Determine the (x, y) coordinate at the center of the cell enclosing the given text.  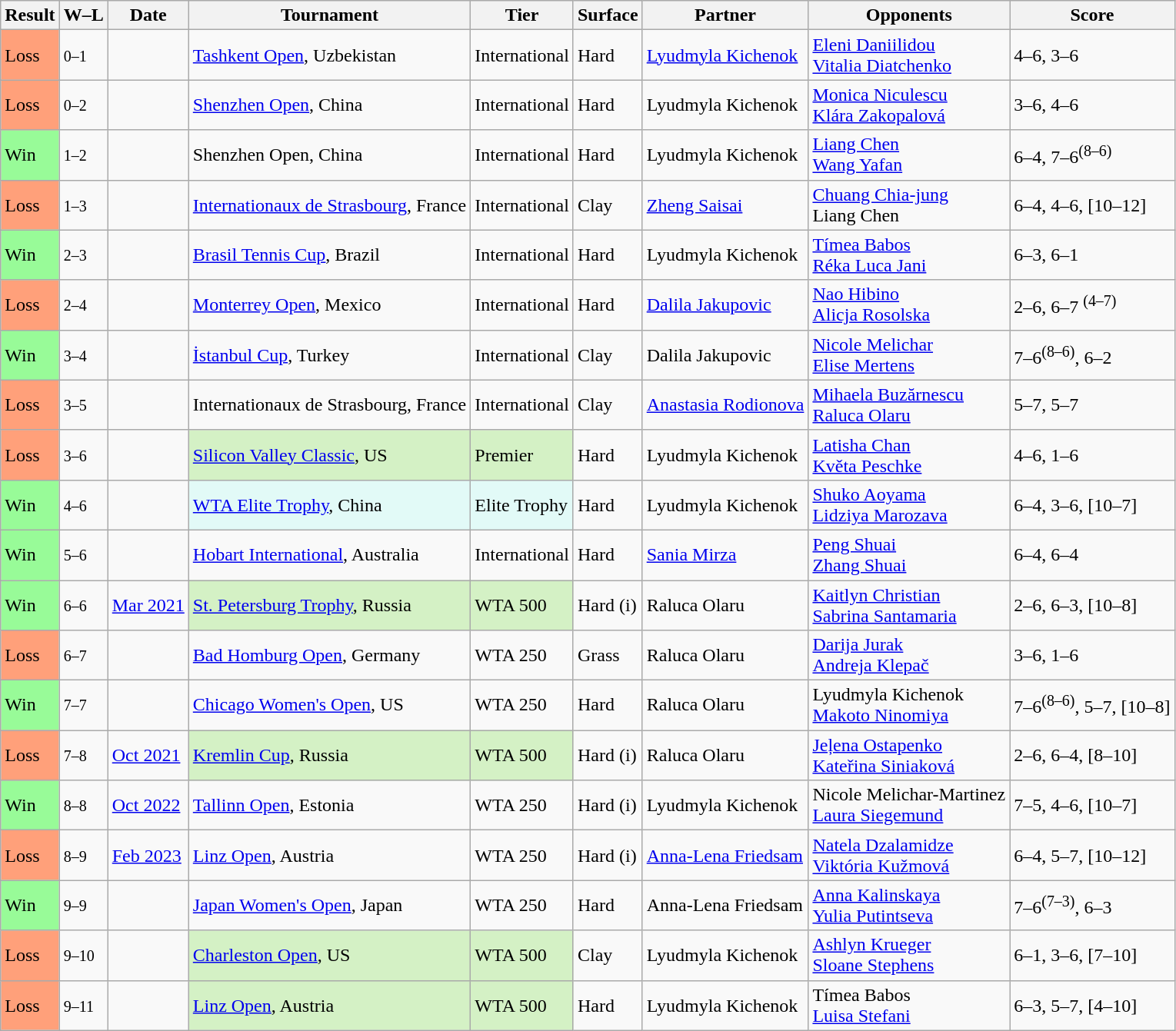
WTA Elite Trophy, China (329, 504)
4–6, 3–6 (1092, 55)
Jeļena Ostapenko Kateřina Siniaková (909, 755)
Natela Dzalamidze Viktória Kužmová (909, 855)
Kaitlyn Christian Sabrina Santamaria (909, 604)
Grass (608, 655)
1–2 (83, 155)
Nicole Melichar-Martinez Laura Siegemund (909, 806)
6–3, 5–7, [4–10] (1092, 1006)
2–6, 6–3, [10–8] (1092, 604)
Tashkent Open, Uzbekistan (329, 55)
Shuko Aoyama Lidziya Marozava (909, 504)
Sania Mirza (725, 555)
0–2 (83, 105)
0–1 (83, 55)
6–4, 5–7, [10–12] (1092, 855)
Eleni Daniilidou Vitalia Diatchenko (909, 55)
Bad Homburg Open, Germany (329, 655)
4–6, 1–6 (1092, 455)
Anastasia Rodionova (725, 404)
Zheng Saisai (725, 205)
W–L (83, 15)
3–6, 4–6 (1092, 105)
2–6, 6–7 (4–7) (1092, 304)
Date (148, 15)
Oct 2022 (148, 806)
5–7, 5–7 (1092, 404)
St. Petersburg Trophy, Russia (329, 604)
8–8 (83, 806)
5–6 (83, 555)
1–3 (83, 205)
2–6, 6–4, [8–10] (1092, 755)
2–3 (83, 255)
Surface (608, 15)
Feb 2023 (148, 855)
8–9 (83, 855)
6–4, 4–6, [10–12] (1092, 205)
6–4, 3–6, [10–7] (1092, 504)
3–6, 1–6 (1092, 655)
Opponents (909, 15)
Premier (522, 455)
9–9 (83, 906)
3–5 (83, 404)
Tier (522, 15)
7–7 (83, 706)
6–4, 6–4 (1092, 555)
Peng Shuai Zhang Shuai (909, 555)
6–4, 7–6(8–6) (1092, 155)
7–8 (83, 755)
Tallinn Open, Estonia (329, 806)
Lyudmyla Kichenok Makoto Ninomiya (909, 706)
Partner (725, 15)
Anna Kalinskaya Yulia Putintseva (909, 906)
7–5, 4–6, [10–7] (1092, 806)
Liang Chen Wang Yafan (909, 155)
Nicole Melichar Elise Mertens (909, 355)
Mar 2021 (148, 604)
Chicago Women's Open, US (329, 706)
3–6 (83, 455)
6–7 (83, 655)
Silicon Valley Classic, US (329, 455)
Hobart International, Australia (329, 555)
Kremlin Cup, Russia (329, 755)
7–6(8–6), 6–2 (1092, 355)
6–3, 6–1 (1092, 255)
Charleston Open, US (329, 955)
Tímea Babos Réka Luca Jani (909, 255)
Score (1092, 15)
Darija Jurak Andreja Klepač (909, 655)
Elite Trophy (522, 504)
7–6(8–6), 5–7, [10–8] (1092, 706)
Tournament (329, 15)
9–10 (83, 955)
Result (30, 15)
Monterrey Open, Mexico (329, 304)
Chuang Chia-jung Liang Chen (909, 205)
Mihaela Buzărnescu Raluca Olaru (909, 404)
Japan Women's Open, Japan (329, 906)
2–4 (83, 304)
Brasil Tennis Cup, Brazil (329, 255)
7–6(7–3), 6–3 (1092, 906)
Latisha Chan Květa Peschke (909, 455)
Tímea Babos Luisa Stefani (909, 1006)
3–4 (83, 355)
6–1, 3–6, [7–10] (1092, 955)
Monica Niculescu Klára Zakopalová (909, 105)
9–11 (83, 1006)
6–6 (83, 604)
Oct 2021 (148, 755)
4–6 (83, 504)
Ashlyn Krueger Sloane Stephens (909, 955)
İstanbul Cup, Turkey (329, 355)
Nao Hibino Alicja Rosolska (909, 304)
